Detect which cell encompasses the target text, then output its (x, y) center coordinate. 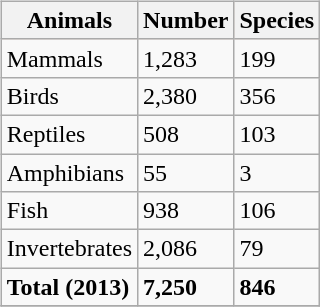
846 (277, 287)
Reptiles (69, 134)
Birds (69, 96)
Number (186, 20)
1,283 (186, 58)
Animals (69, 20)
Fish (69, 211)
55 (186, 173)
3 (277, 173)
938 (186, 211)
356 (277, 96)
Total (2013) (69, 287)
7,250 (186, 287)
508 (186, 134)
199 (277, 58)
106 (277, 211)
Species (277, 20)
2,086 (186, 249)
Invertebrates (69, 249)
2,380 (186, 96)
79 (277, 249)
Mammals (69, 58)
103 (277, 134)
Amphibians (69, 173)
